Scan for the cell matching the given text and deliver its (x, y) coordinate at center. 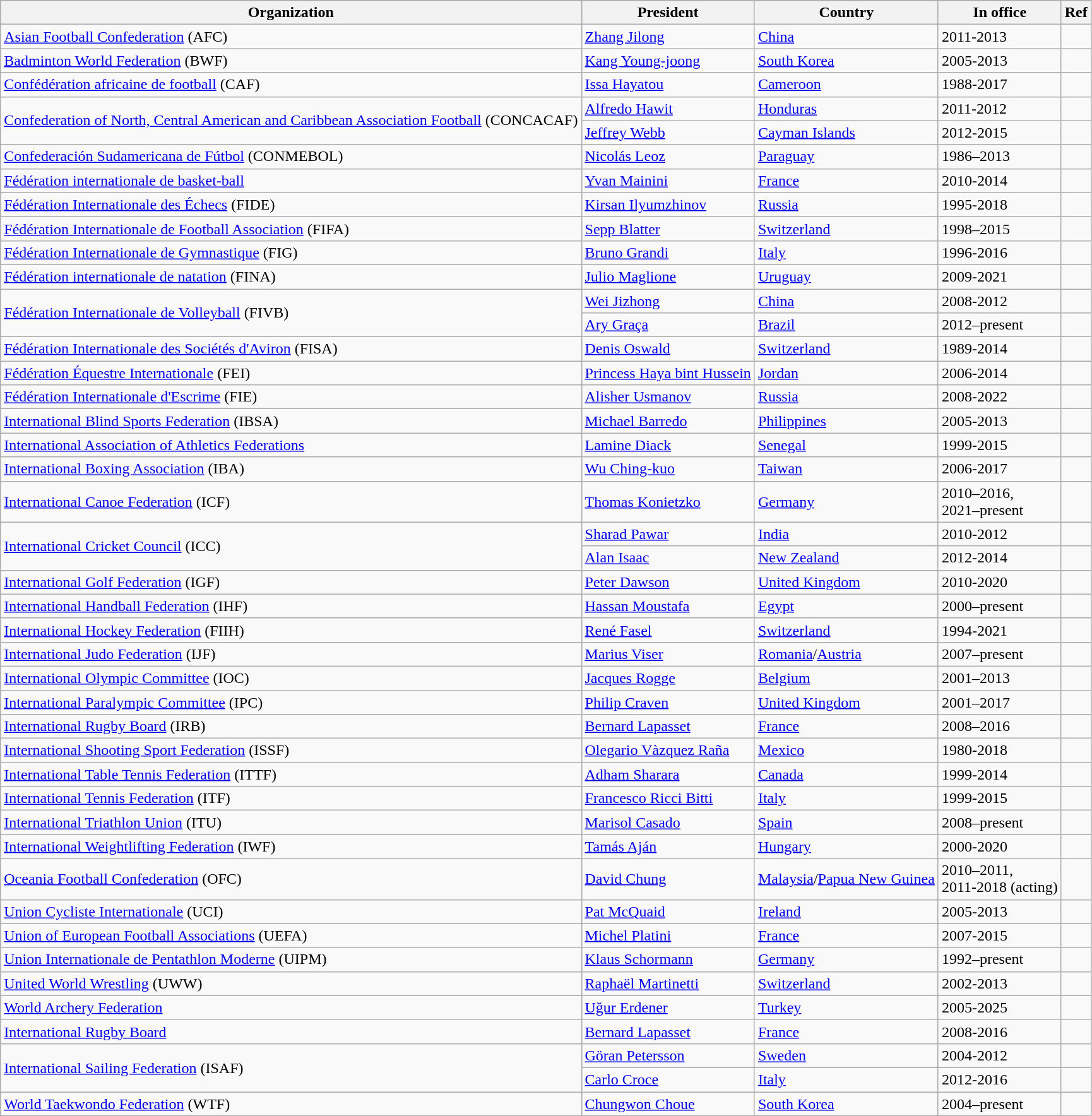
1999-2014 (1000, 775)
Fédération Internationale des Sociétés d'Aviron (FISA) (291, 349)
Alfredo Hawit (668, 109)
2005-2025 (1000, 1007)
Spain (846, 822)
Philip Craven (668, 703)
2010-2012 (1000, 534)
Denis Oswald (668, 349)
International Canoe Federation (ICF) (291, 501)
Chungwon Choue (668, 1104)
Göran Petersson (668, 1055)
Sepp Blatter (668, 229)
Hassan Moustafa (668, 606)
Raphaël Martinetti (668, 983)
International Association of Athletics Federations (291, 445)
Fédération Internationale d'Escrime (FIE) (291, 397)
International Blind Sports Federation (IBSA) (291, 421)
Sweden (846, 1055)
Philippines (846, 421)
Nicolás Leoz (668, 157)
2010-2020 (1000, 582)
Jacques Rogge (668, 678)
2008-2022 (1000, 397)
2010–2016, 2021–present (1000, 501)
Honduras (846, 109)
1998–2015 (1000, 229)
International Cricket Council (ICC) (291, 546)
Confédération africaine de football (CAF) (291, 85)
Ary Graça (668, 325)
1992–present (1000, 959)
Fédération internationale de basket-ball (291, 181)
1995-2018 (1000, 205)
Organization (291, 13)
2008-2016 (1000, 1031)
Kang Young-joong (668, 61)
International Rugby Board (291, 1031)
2004-2012 (1000, 1055)
Julio Maglione (668, 276)
International Tennis Federation (ITF) (291, 798)
1988-2017 (1000, 85)
Oceania Football Confederation (OFC) (291, 879)
2004–present (1000, 1104)
World Taekwondo Federation (WTF) (291, 1104)
In office (1000, 13)
Turkey (846, 1007)
International Triathlon Union (ITU) (291, 822)
Taiwan (846, 469)
Fédération Équestre Internationale (FEI) (291, 373)
2011-2012 (1000, 109)
Princess Haya bint Hussein (668, 373)
Yvan Mainini (668, 181)
Confederation of North, Central American and Caribbean Association Football (CONCACAF) (291, 121)
René Fasel (668, 630)
Country (846, 13)
International Shooting Sport Federation (ISSF) (291, 751)
Asian Football Confederation (AFC) (291, 37)
Tamás Aján (668, 846)
International Sailing Federation (ISAF) (291, 1067)
2012-2015 (1000, 133)
International Olympic Committee (IOC) (291, 678)
Peter Dawson (668, 582)
International Weightlifting Federation (IWF) (291, 846)
2008–2016 (1000, 727)
Michael Barredo (668, 421)
Fédération Internationale de Volleyball (FIVB) (291, 313)
Brazil (846, 325)
Cayman Islands (846, 133)
Thomas Konietzko (668, 501)
2006-2017 (1000, 469)
1986–2013 (1000, 157)
2008–present (1000, 822)
International Table Tennis Federation (ITTF) (291, 775)
Fédération Internationale de Football Association (FIFA) (291, 229)
President (668, 13)
Canada (846, 775)
Hungary (846, 846)
Jeffrey Webb (668, 133)
2000–present (1000, 606)
2012-2016 (1000, 1079)
Wei Jizhong (668, 301)
Adham Sharara (668, 775)
Paraguay (846, 157)
Alan Isaac (668, 558)
Alisher Usmanov (668, 397)
International Rugby Board (IRB) (291, 727)
2006-2014 (1000, 373)
International Boxing Association (IBA) (291, 469)
Union Cycliste Internationale (UCI) (291, 911)
Olegario Vàzquez Raña (668, 751)
2011-2013 (1000, 37)
United World Wrestling (UWW) (291, 983)
Ref (1076, 13)
Bruno Grandi (668, 252)
2010–2011, 2011-2018 (acting) (1000, 879)
Confederación Sudamericana de Fútbol (CONMEBOL) (291, 157)
International Handball Federation (IHF) (291, 606)
Senegal (846, 445)
Lamine Diack (668, 445)
Marius Viser (668, 654)
Zhang Jilong (668, 37)
World Archery Federation (291, 1007)
Michel Platini (668, 935)
New Zealand (846, 558)
Uruguay (846, 276)
2010-2014 (1000, 181)
Egypt (846, 606)
Issa Hayatou (668, 85)
Union of European Football Associations (UEFA) (291, 935)
India (846, 534)
Wu Ching-kuo (668, 469)
Badminton World Federation (BWF) (291, 61)
2012–present (1000, 325)
Klaus Schormann (668, 959)
2007-2015 (1000, 935)
Uğur Erdener (668, 1007)
2000-2020 (1000, 846)
2001–2017 (1000, 703)
Kirsan Ilyumzhinov (668, 205)
Marisol Casado (668, 822)
Fédération internationale de natation (FINA) (291, 276)
Ireland (846, 911)
1994-2021 (1000, 630)
Malaysia/Papua New Guinea (846, 879)
Cameroon (846, 85)
International Golf Federation (IGF) (291, 582)
1980-2018 (1000, 751)
1996-2016 (1000, 252)
Fédération Internationale des Échecs (FIDE) (291, 205)
International Judo Federation (IJF) (291, 654)
2008-2012 (1000, 301)
2002-2013 (1000, 983)
International Paralympic Committee (IPC) (291, 703)
Fédération Internationale de Gymnastique (FIG) (291, 252)
Francesco Ricci Bitti (668, 798)
Romania/Austria (846, 654)
2012-2014 (1000, 558)
1989-2014 (1000, 349)
Belgium (846, 678)
Mexico (846, 751)
International Hockey Federation (FIIH) (291, 630)
Sharad Pawar (668, 534)
2001–2013 (1000, 678)
2009-2021 (1000, 276)
Union Internationale de Pentathlon Moderne (UIPM) (291, 959)
David Chung (668, 879)
2007–present (1000, 654)
Carlo Croce (668, 1079)
Jordan (846, 373)
Pat McQuaid (668, 911)
